Scan for the cell matching the given text and deliver its (X, Y) coordinate at center. 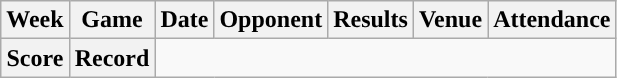
Opponent (271, 20)
Results (371, 20)
Attendance (552, 20)
Date (184, 20)
Game (112, 20)
Score (35, 58)
Record (112, 58)
Week (35, 20)
Venue (450, 20)
